Detect which cell encompasses the target text, then output its (X, Y) center coordinate. 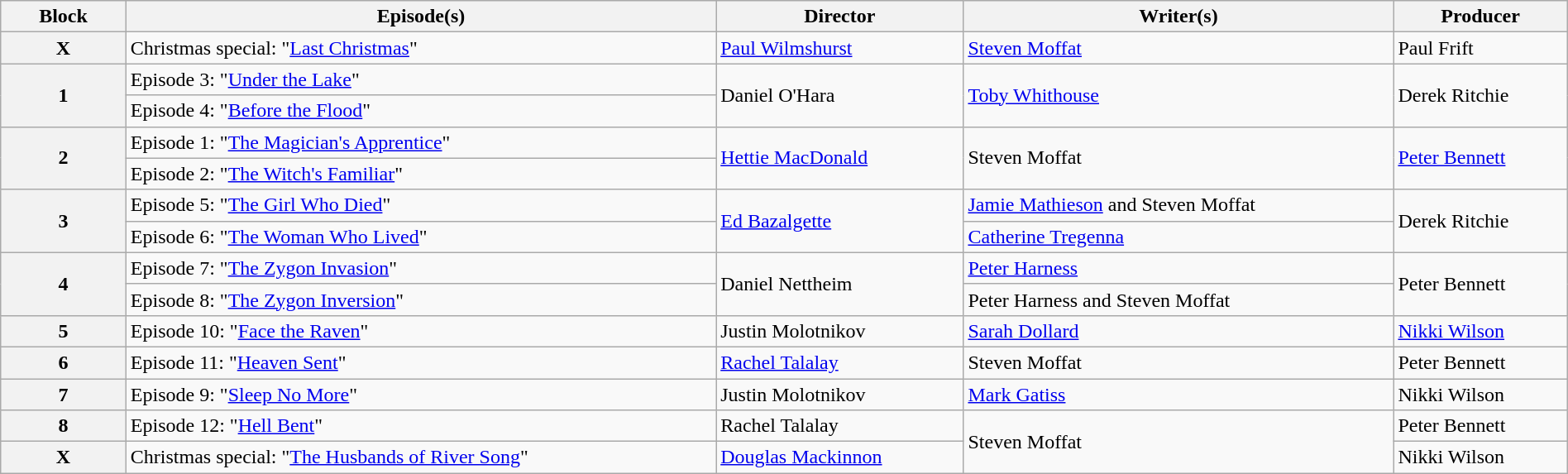
Catherine Tregenna (1178, 237)
7 (64, 395)
Episode 1: "The Magician's Apprentice" (420, 142)
4 (64, 284)
8 (64, 426)
3 (64, 221)
Sarah Dollard (1178, 331)
Paul Wilmshurst (840, 48)
Episode 11: "Heaven Sent" (420, 362)
Episode 6: "The Woman Who Lived" (420, 237)
Peter Harness and Steven Moffat (1178, 299)
Episode 10: "Face the Raven" (420, 331)
Director (840, 17)
Episode 2: "The Witch's Familiar" (420, 174)
Episode 4: "Before the Flood" (420, 111)
Writer(s) (1178, 17)
Christmas special: "Last Christmas" (420, 48)
Episode 12: "Hell Bent" (420, 426)
Ed Bazalgette (840, 221)
Episode 3: "Under the Lake" (420, 79)
Paul Frift (1480, 48)
Mark Gatiss (1178, 395)
Daniel O'Hara (840, 95)
6 (64, 362)
Douglas Mackinnon (840, 457)
5 (64, 331)
Hettie MacDonald (840, 158)
Christmas special: "The Husbands of River Song" (420, 457)
Episode 7: "The Zygon Invasion" (420, 268)
Daniel Nettheim (840, 284)
Block (64, 17)
2 (64, 158)
Episode 5: "The Girl Who Died" (420, 205)
Producer (1480, 17)
Peter Harness (1178, 268)
1 (64, 95)
Episode 9: "Sleep No More" (420, 395)
Episode(s) (420, 17)
Toby Whithouse (1178, 95)
Jamie Mathieson and Steven Moffat (1178, 205)
Episode 8: "The Zygon Inversion" (420, 299)
